Pinpoint the cell where the given text exists, returning its (X, Y) midpoint coordinate. 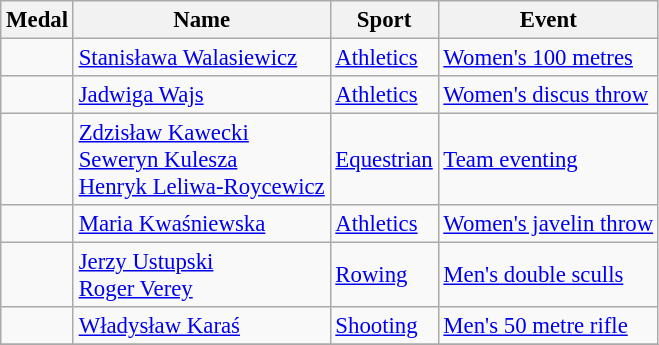
Equestrian (384, 160)
Jadwiga Wajs (202, 95)
Jerzy UstupskiRoger Verey (202, 276)
Sport (384, 20)
Event (548, 20)
Medal (38, 20)
Women's 100 metres (548, 58)
Maria Kwaśniewska (202, 224)
Women's javelin throw (548, 224)
Women's discus throw (548, 95)
Men's double sculls (548, 276)
Zdzisław KaweckiSeweryn KuleszaHenryk Leliwa-Roycewicz (202, 160)
Stanisława Walasiewicz (202, 58)
Team eventing (548, 160)
Rowing (384, 276)
Name (202, 20)
